Pinpoint the cell where the given text exists, returning its [x, y] midpoint coordinate. 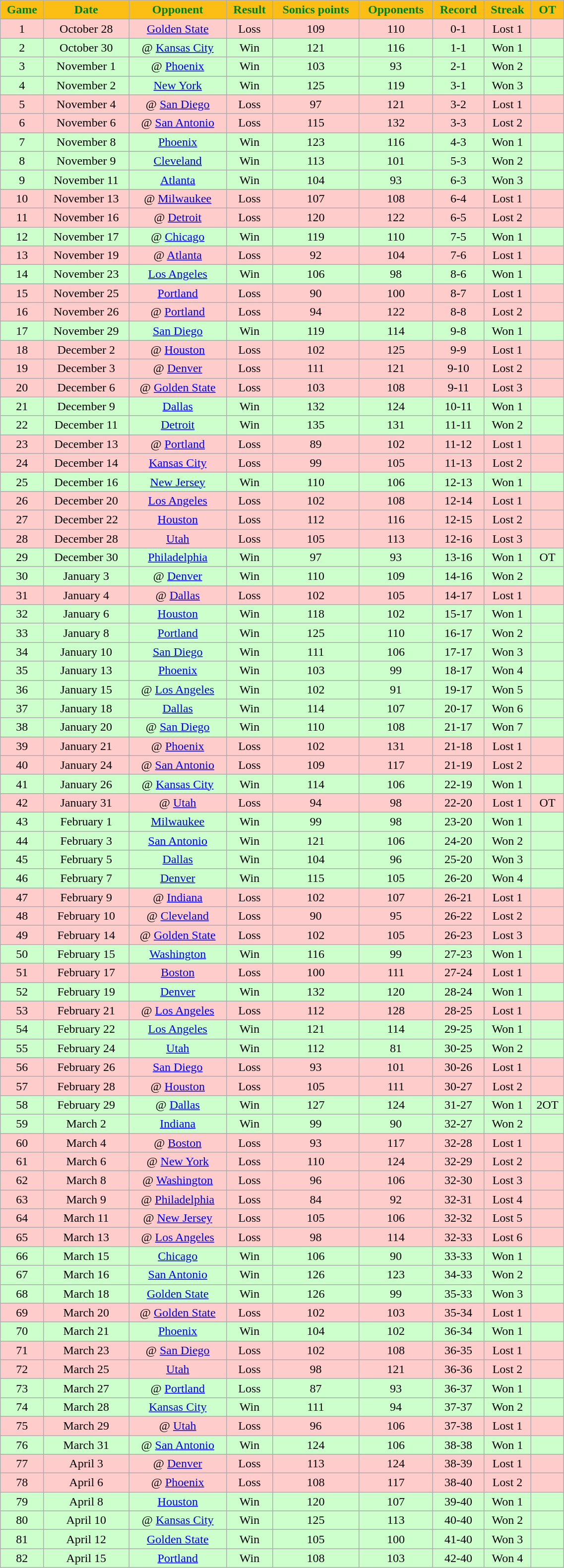
@ Detroit [178, 217]
11-11 [458, 425]
35-33 [458, 1294]
41 [22, 784]
30-25 [458, 1048]
52 [22, 992]
55 [22, 1048]
January 15 [86, 690]
54 [22, 1029]
60 [22, 1142]
42 [22, 803]
8-6 [458, 274]
March 2 [86, 1124]
7 [22, 142]
February 3 [86, 841]
@ Philadelphia [178, 1199]
@ Boston [178, 1142]
4-3 [458, 142]
@ Chicago [178, 237]
April 15 [86, 1558]
36-37 [458, 1388]
December 30 [86, 558]
135 [315, 425]
January 20 [86, 727]
@ Milwaukee [178, 198]
30-27 [458, 1086]
March 11 [86, 1218]
April 3 [86, 1464]
Lost 4 [508, 1199]
January 8 [86, 633]
91 [396, 690]
January 26 [86, 784]
34-33 [458, 1275]
16 [22, 312]
New York [178, 85]
46 [22, 878]
Streak [508, 10]
12-14 [458, 501]
61 [22, 1162]
36-36 [458, 1369]
14-16 [458, 576]
64 [22, 1218]
8-8 [458, 312]
9-11 [458, 387]
January 31 [86, 803]
22-20 [458, 803]
March 18 [86, 1294]
Milwaukee [178, 821]
December 3 [86, 369]
39-40 [458, 1502]
23 [22, 444]
44 [22, 841]
12-15 [458, 519]
February 29 [86, 1105]
February 9 [86, 897]
26-21 [458, 897]
24 [22, 463]
26-22 [458, 916]
14-17 [458, 595]
February 14 [86, 935]
31-27 [458, 1105]
40 [22, 765]
Atlanta [178, 180]
77 [22, 1464]
34 [22, 652]
March 25 [86, 1369]
April 6 [86, 1483]
Boston [178, 973]
March 4 [86, 1142]
March 29 [86, 1426]
November 8 [86, 142]
Won 5 [508, 690]
Opponents [396, 10]
40-40 [458, 1520]
November 23 [86, 274]
3 [22, 66]
November 17 [86, 237]
19 [22, 369]
November 29 [86, 331]
29 [22, 558]
January 4 [86, 595]
March 27 [86, 1388]
48 [22, 916]
October 28 [86, 29]
66 [22, 1256]
Cleveland [178, 161]
69 [22, 1313]
March 16 [86, 1275]
6-5 [458, 217]
December 14 [86, 463]
24-20 [458, 841]
32-28 [458, 1142]
April 12 [86, 1539]
9-9 [458, 350]
72 [22, 1369]
42-40 [458, 1558]
37-38 [458, 1426]
Indiana [178, 1124]
21-17 [458, 727]
November 1 [86, 66]
27 [22, 519]
4 [22, 85]
March 6 [86, 1162]
32 [22, 614]
Philadelphia [178, 558]
22-19 [458, 784]
25-20 [458, 860]
Result [250, 10]
9-10 [458, 369]
28-24 [458, 992]
@ Washington [178, 1181]
January 3 [86, 576]
February 10 [86, 916]
28 [22, 538]
March 20 [86, 1313]
31 [22, 595]
February 28 [86, 1086]
32-30 [458, 1181]
Detroit [178, 425]
95 [396, 916]
@ New York [178, 1162]
New Jersey [178, 482]
36-34 [458, 1331]
20-17 [458, 708]
March 15 [86, 1256]
51 [22, 973]
38-39 [458, 1464]
February 21 [86, 1010]
75 [22, 1426]
78 [22, 1483]
6-4 [458, 198]
49 [22, 935]
32-31 [458, 1199]
6 [22, 123]
62 [22, 1181]
November 26 [86, 312]
32-32 [458, 1218]
38 [22, 727]
@ Cleveland [178, 916]
23-20 [458, 821]
59 [22, 1124]
47 [22, 897]
12-13 [458, 482]
March 23 [86, 1350]
0-1 [458, 29]
7-5 [458, 237]
January 18 [86, 708]
January 21 [86, 746]
6-3 [458, 180]
43 [22, 821]
March 28 [86, 1407]
127 [315, 1105]
19-17 [458, 690]
November 9 [86, 161]
68 [22, 1294]
71 [22, 1350]
December 11 [86, 425]
10 [22, 198]
35-34 [458, 1313]
December 22 [86, 519]
November 19 [86, 255]
December 20 [86, 501]
December 13 [86, 444]
February 5 [86, 860]
37-37 [458, 1407]
82 [22, 1558]
5-3 [458, 161]
2 [22, 48]
21-19 [458, 765]
11-12 [458, 444]
70 [22, 1331]
11-13 [458, 463]
22 [22, 425]
3-1 [458, 85]
Date [86, 10]
Chicago [178, 1256]
32-33 [458, 1237]
November 6 [86, 123]
December 9 [86, 406]
Lost 6 [508, 1237]
67 [22, 1275]
28-25 [458, 1010]
February 19 [86, 992]
30-26 [458, 1067]
13 [22, 255]
38-38 [458, 1445]
9-8 [458, 331]
March 21 [86, 1331]
March 8 [86, 1181]
17-17 [458, 652]
February 22 [86, 1029]
Opponent [178, 10]
February 15 [86, 954]
November 11 [86, 180]
February 1 [86, 821]
26 [22, 501]
37 [22, 708]
12-16 [458, 538]
1 [22, 29]
18 [22, 350]
November 2 [86, 85]
November 4 [86, 104]
33 [22, 633]
10-11 [458, 406]
@ New Jersey [178, 1218]
16-17 [458, 633]
@ Indiana [178, 897]
30 [22, 576]
29-25 [458, 1029]
45 [22, 860]
February 17 [86, 973]
December 16 [86, 482]
87 [315, 1388]
18-17 [458, 671]
118 [315, 614]
17 [22, 331]
63 [22, 1199]
8 [22, 161]
21 [22, 406]
27-23 [458, 954]
7-6 [458, 255]
December 28 [86, 538]
21-18 [458, 746]
36-35 [458, 1350]
February 7 [86, 878]
25 [22, 482]
November 16 [86, 217]
32-29 [458, 1162]
February 26 [86, 1067]
50 [22, 954]
15 [22, 293]
1-1 [458, 48]
15-17 [458, 614]
56 [22, 1067]
January 13 [86, 671]
20 [22, 387]
79 [22, 1502]
February 24 [86, 1048]
Lost 5 [508, 1218]
58 [22, 1105]
January 24 [86, 765]
8-7 [458, 293]
3-3 [458, 123]
March 31 [86, 1445]
January 10 [86, 652]
33-33 [458, 1256]
Record [458, 10]
26-20 [458, 878]
35 [22, 671]
14 [22, 274]
12 [22, 237]
26-23 [458, 935]
3-2 [458, 104]
Won 6 [508, 708]
April 8 [86, 1502]
5 [22, 104]
January 6 [86, 614]
2-1 [458, 66]
2OT [547, 1105]
89 [315, 444]
Sonics points [315, 10]
73 [22, 1388]
11 [22, 217]
57 [22, 1086]
9 [22, 180]
128 [396, 1010]
March 9 [86, 1199]
53 [22, 1010]
41-40 [458, 1539]
March 13 [86, 1237]
November 13 [86, 198]
36 [22, 690]
@ Atlanta [178, 255]
Washington [178, 954]
65 [22, 1237]
Won 7 [508, 727]
84 [315, 1199]
December 2 [86, 350]
80 [22, 1520]
76 [22, 1445]
32-27 [458, 1124]
38-40 [458, 1483]
April 10 [86, 1520]
39 [22, 746]
November 25 [86, 293]
December 6 [86, 387]
74 [22, 1407]
27-24 [458, 973]
Game [22, 10]
October 30 [86, 48]
13-16 [458, 558]
